Return the [X, Y] coordinate for the center point of the cell that contains the specified text.  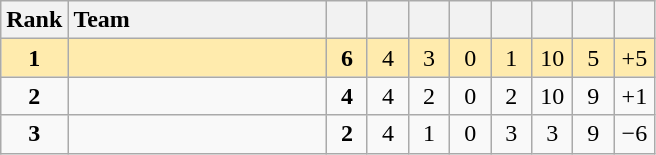
5 [594, 58]
+5 [634, 58]
Rank [34, 20]
6 [346, 58]
Team [198, 20]
+1 [634, 96]
−6 [634, 134]
